Find where the given text appears and provide that cell's center as (X, Y) coordinate. 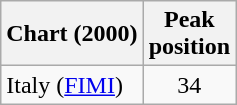
Peakposition (189, 34)
34 (189, 85)
Italy (FIMI) (72, 85)
Chart (2000) (72, 34)
